For the text-containing cell, return its midpoint in [x, y] coordinate format. 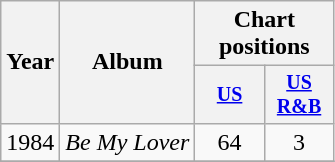
3 [298, 142]
1984 [30, 142]
Be My Lover [128, 142]
Year [30, 62]
US [230, 94]
USR&B [298, 94]
64 [230, 142]
Album [128, 62]
Chart positions [264, 34]
